Find where the given text appears and provide that cell's center as [x, y] coordinate. 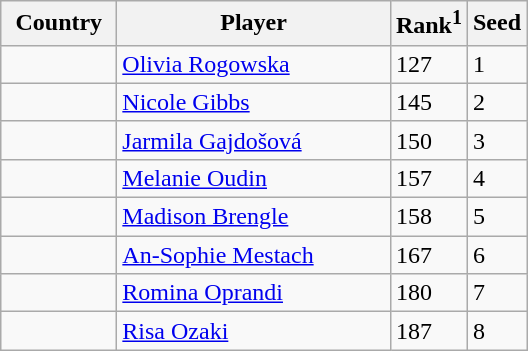
An-Sophie Mestach [254, 255]
Seed [496, 24]
Risa Ozaki [254, 331]
Romina Oprandi [254, 293]
8 [496, 331]
Player [254, 24]
1 [496, 64]
Madison Brengle [254, 217]
2 [496, 102]
Jarmila Gajdošová [254, 140]
Olivia Rogowska [254, 64]
7 [496, 293]
145 [428, 102]
150 [428, 140]
4 [496, 178]
157 [428, 178]
167 [428, 255]
Melanie Oudin [254, 178]
Country [59, 24]
Nicole Gibbs [254, 102]
158 [428, 217]
187 [428, 331]
180 [428, 293]
127 [428, 64]
6 [496, 255]
3 [496, 140]
5 [496, 217]
Rank1 [428, 24]
